Return (X, Y) of the center of cell containing provided text 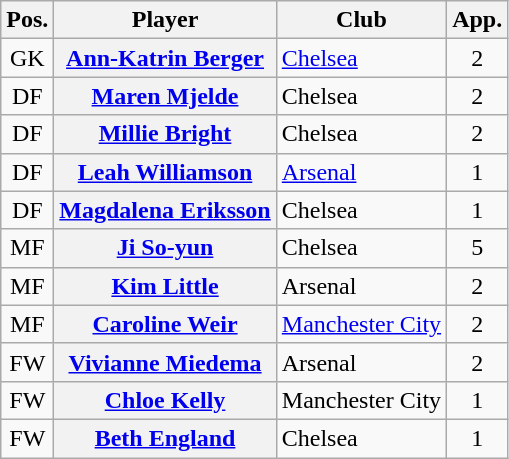
GK (28, 58)
Pos. (28, 20)
Vivianne Miedema (165, 362)
5 (478, 248)
App. (478, 20)
Club (361, 20)
Leah Williamson (165, 172)
Caroline Weir (165, 324)
Maren Mjelde (165, 96)
Millie Bright (165, 134)
Player (165, 20)
Beth England (165, 438)
Ji So-yun (165, 248)
Kim Little (165, 286)
Ann-Katrin Berger (165, 58)
Chloe Kelly (165, 400)
Magdalena Eriksson (165, 210)
